For the text-containing cell, return its midpoint in [X, Y] coordinate format. 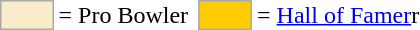
= Pro Bowler [124, 15]
